Identify which cell holds the provided text, then report its (x, y) central coordinate. 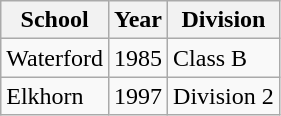
1997 (138, 96)
Division 2 (224, 96)
School (55, 20)
Class B (224, 58)
Year (138, 20)
Waterford (55, 58)
Elkhorn (55, 96)
1985 (138, 58)
Division (224, 20)
